Determine the [X, Y] coordinate at the center of the cell enclosing the given text.  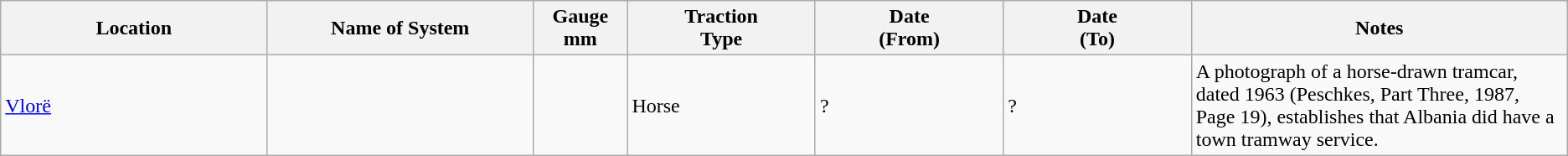
Vlorë [134, 106]
TractionType [721, 29]
Date (From) [909, 29]
Location [134, 29]
Horse [721, 106]
Date (To) [1097, 29]
Notes [1379, 29]
Gauge mm [580, 29]
A photograph of a horse-drawn tramcar, dated 1963 (Peschkes, Part Three, 1987, Page 19), establishes that Albania did have a town tramway service. [1379, 106]
Name of System [400, 29]
